Scan for the cell matching the given text and deliver its [x, y] coordinate at center. 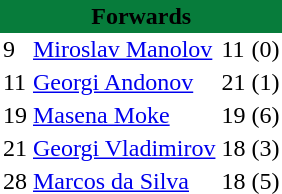
Masena Moke [124, 116]
9 [15, 50]
(6) [265, 116]
Forwards [141, 16]
(3) [265, 148]
Georgi Vladimirov [124, 148]
(1) [265, 82]
Miroslav Manolov [124, 50]
Georgi Andonov [124, 82]
(0) [265, 50]
18 [233, 148]
